Extract the [x, y] coordinate from the center of the cell holding the provided text.  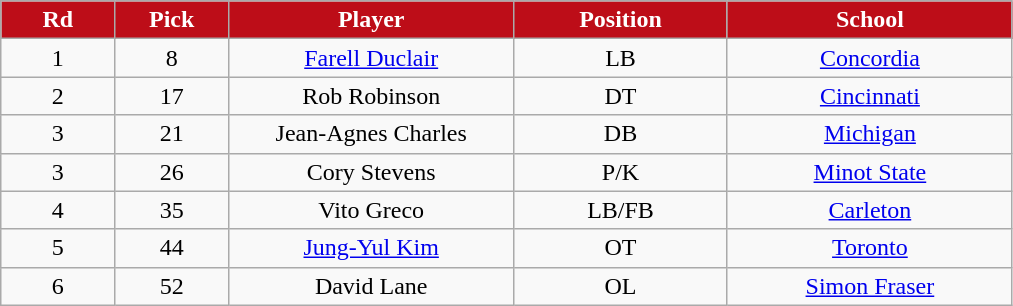
Carleton [870, 210]
5 [58, 248]
4 [58, 210]
Pick [172, 20]
Jung-Yul Kim [372, 248]
David Lane [372, 286]
LB [621, 58]
44 [172, 248]
Concordia [870, 58]
DB [621, 134]
2 [58, 96]
Cincinnati [870, 96]
Simon Fraser [870, 286]
School [870, 20]
OT [621, 248]
Minot State [870, 172]
35 [172, 210]
Cory Stevens [372, 172]
Rob Robinson [372, 96]
Player [372, 20]
6 [58, 286]
26 [172, 172]
1 [58, 58]
OL [621, 286]
21 [172, 134]
Jean-Agnes Charles [372, 134]
17 [172, 96]
Position [621, 20]
P/K [621, 172]
8 [172, 58]
LB/FB [621, 210]
Vito Greco [372, 210]
Farell Duclair [372, 58]
Toronto [870, 248]
52 [172, 286]
DT [621, 96]
Rd [58, 20]
Michigan [870, 134]
